Extract the (X, Y) coordinate from the center of the cell holding the provided text.  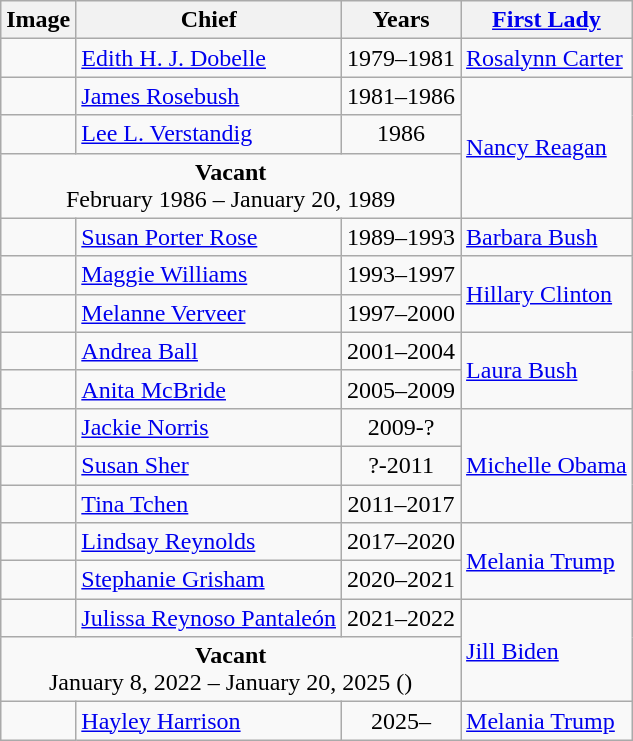
VacantFebruary 1986 – January 20, 1989 (231, 186)
Laura Bush (547, 370)
2021–2022 (402, 618)
Tina Tchen (209, 503)
Maggie Williams (209, 275)
2025– (402, 721)
VacantJanuary 8, 2022 – January 20, 2025 () (231, 670)
Hayley Harrison (209, 721)
Chief (209, 20)
Michelle Obama (547, 465)
Susan Porter Rose (209, 237)
1989–1993 (402, 237)
Lindsay Reynolds (209, 542)
James Rosebush (209, 96)
Andrea Ball (209, 351)
Image (38, 20)
Melanne Verveer (209, 313)
Susan Sher (209, 465)
?-2011 (402, 465)
Nancy Reagan (547, 148)
2020–2021 (402, 580)
Anita McBride (209, 389)
Julissa Reynoso Pantaleón (209, 618)
Edith H. J. Dobelle (209, 58)
1981–1986 (402, 96)
2009-? (402, 427)
2005–2009 (402, 389)
Stephanie Grisham (209, 580)
1997–2000 (402, 313)
First Lady (547, 20)
Hillary Clinton (547, 294)
Lee L. Verstandig (209, 134)
Barbara Bush (547, 237)
1993–1997 (402, 275)
2011–2017 (402, 503)
1979–1981 (402, 58)
Jill Biden (547, 650)
2001–2004 (402, 351)
Years (402, 20)
Jackie Norris (209, 427)
1986 (402, 134)
2017–2020 (402, 542)
Rosalynn Carter (547, 58)
